Determine the [x, y] coordinate at the center of the cell enclosing the given text.  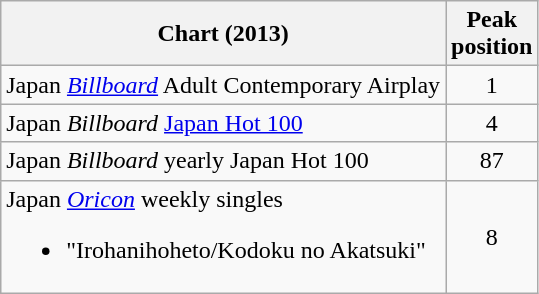
Japan Billboard Adult Contemporary Airplay [224, 85]
87 [492, 161]
8 [492, 236]
Japan Billboard yearly Japan Hot 100 [224, 161]
Chart (2013) [224, 34]
Japan Oricon weekly singles"Irohanihoheto/Kodoku no Akatsuki" [224, 236]
1 [492, 85]
Peakposition [492, 34]
4 [492, 123]
Japan Billboard Japan Hot 100 [224, 123]
